Pinpoint the cell where the given text exists, returning its (X, Y) midpoint coordinate. 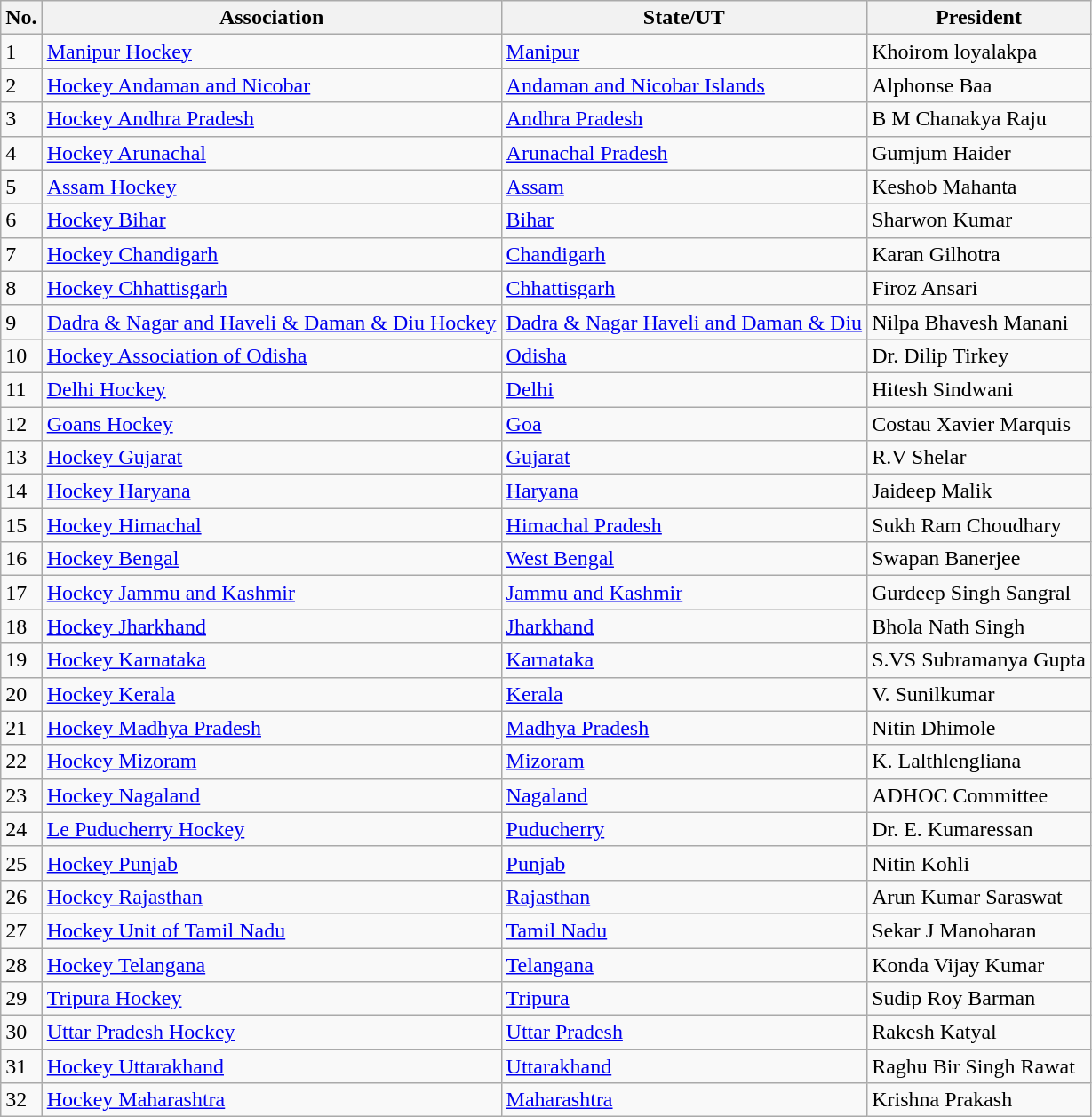
Karan Gilhotra (979, 254)
Bhola Nath Singh (979, 626)
S.VS Subramanya Gupta (979, 660)
Manipur Hockey (272, 52)
Rakesh Katyal (979, 1033)
25 (21, 863)
21 (21, 728)
Dr. E. Kumaressan (979, 829)
7 (21, 254)
V. Sunilkumar (979, 694)
6 (21, 220)
Andhra Pradesh (684, 119)
Hockey Jammu and Kashmir (272, 593)
Dr. Dilip Tirkey (979, 355)
Telangana (684, 964)
14 (21, 491)
Krishna Prakash (979, 1100)
Hockey Andhra Pradesh (272, 119)
Gurdeep Singh Sangral (979, 593)
ADHOC Committee (979, 795)
Hockey Maharashtra (272, 1100)
12 (21, 424)
Sukh Ram Choudhary (979, 525)
23 (21, 795)
Jaideep Malik (979, 491)
Tripura (684, 999)
8 (21, 288)
Hockey Karnataka (272, 660)
Jammu and Kashmir (684, 593)
Tripura Hockey (272, 999)
Tamil Nadu (684, 930)
Hockey Telangana (272, 964)
17 (21, 593)
Arun Kumar Saraswat (979, 897)
Dadra & Nagar Haveli and Daman & Diu (684, 322)
Hockey Punjab (272, 863)
31 (21, 1066)
Hockey Chhattisgarh (272, 288)
10 (21, 355)
B M Chanakya Raju (979, 119)
9 (21, 322)
Sudip Roy Barman (979, 999)
2 (21, 85)
Uttar Pradesh (684, 1033)
Uttar Pradesh Hockey (272, 1033)
Sharwon Kumar (979, 220)
11 (21, 389)
Raghu Bir Singh Rawat (979, 1066)
Hockey Bihar (272, 220)
19 (21, 660)
K. Lalthlengliana (979, 762)
Hockey Unit of Tamil Nadu (272, 930)
Hockey Association of Odisha (272, 355)
Hockey Rajasthan (272, 897)
Hockey Uttarakhand (272, 1066)
Maharashtra (684, 1100)
3 (21, 119)
Hockey Gujarat (272, 458)
Delhi Hockey (272, 389)
Karnataka (684, 660)
Hockey Kerala (272, 694)
Hitesh Sindwani (979, 389)
28 (21, 964)
Bihar (684, 220)
4 (21, 153)
Rajasthan (684, 897)
Hockey Arunachal (272, 153)
Chandigarh (684, 254)
Arunachal Pradesh (684, 153)
13 (21, 458)
Delhi (684, 389)
27 (21, 930)
Konda Vijay Kumar (979, 964)
Jharkhand (684, 626)
Nitin Dhimole (979, 728)
Swapan Banerjee (979, 559)
5 (21, 187)
Himachal Pradesh (684, 525)
President (979, 18)
Manipur (684, 52)
Mizoram (684, 762)
Dadra & Nagar and Haveli & Daman & Diu Hockey (272, 322)
26 (21, 897)
22 (21, 762)
Association (272, 18)
32 (21, 1100)
State/UT (684, 18)
Haryana (684, 491)
Costau Xavier Marquis (979, 424)
Chhattisgarh (684, 288)
Hockey Chandigarh (272, 254)
Hockey Andaman and Nicobar (272, 85)
29 (21, 999)
Kerala (684, 694)
30 (21, 1033)
Keshob Mahanta (979, 187)
Madhya Pradesh (684, 728)
Nilpa Bhavesh Manani (979, 322)
Uttarakhand (684, 1066)
Nagaland (684, 795)
Hockey Bengal (272, 559)
24 (21, 829)
Hockey Haryana (272, 491)
20 (21, 694)
Khoirom loyalakpa (979, 52)
1 (21, 52)
Hockey Himachal (272, 525)
Alphonse Baa (979, 85)
No. (21, 18)
Andaman and Nicobar Islands (684, 85)
Firoz Ansari (979, 288)
Assam (684, 187)
Le Puducherry Hockey (272, 829)
R.V Shelar (979, 458)
Hockey Mizoram (272, 762)
Hockey Madhya Pradesh (272, 728)
Punjab (684, 863)
Goans Hockey (272, 424)
Gujarat (684, 458)
Gumjum Haider (979, 153)
Goa (684, 424)
16 (21, 559)
Assam Hockey (272, 187)
Hockey Nagaland (272, 795)
Odisha (684, 355)
18 (21, 626)
15 (21, 525)
Nitin Kohli (979, 863)
West Bengal (684, 559)
Sekar J Manoharan (979, 930)
Hockey Jharkhand (272, 626)
Puducherry (684, 829)
